Pinpoint the cell where the given text exists, returning its [X, Y] midpoint coordinate. 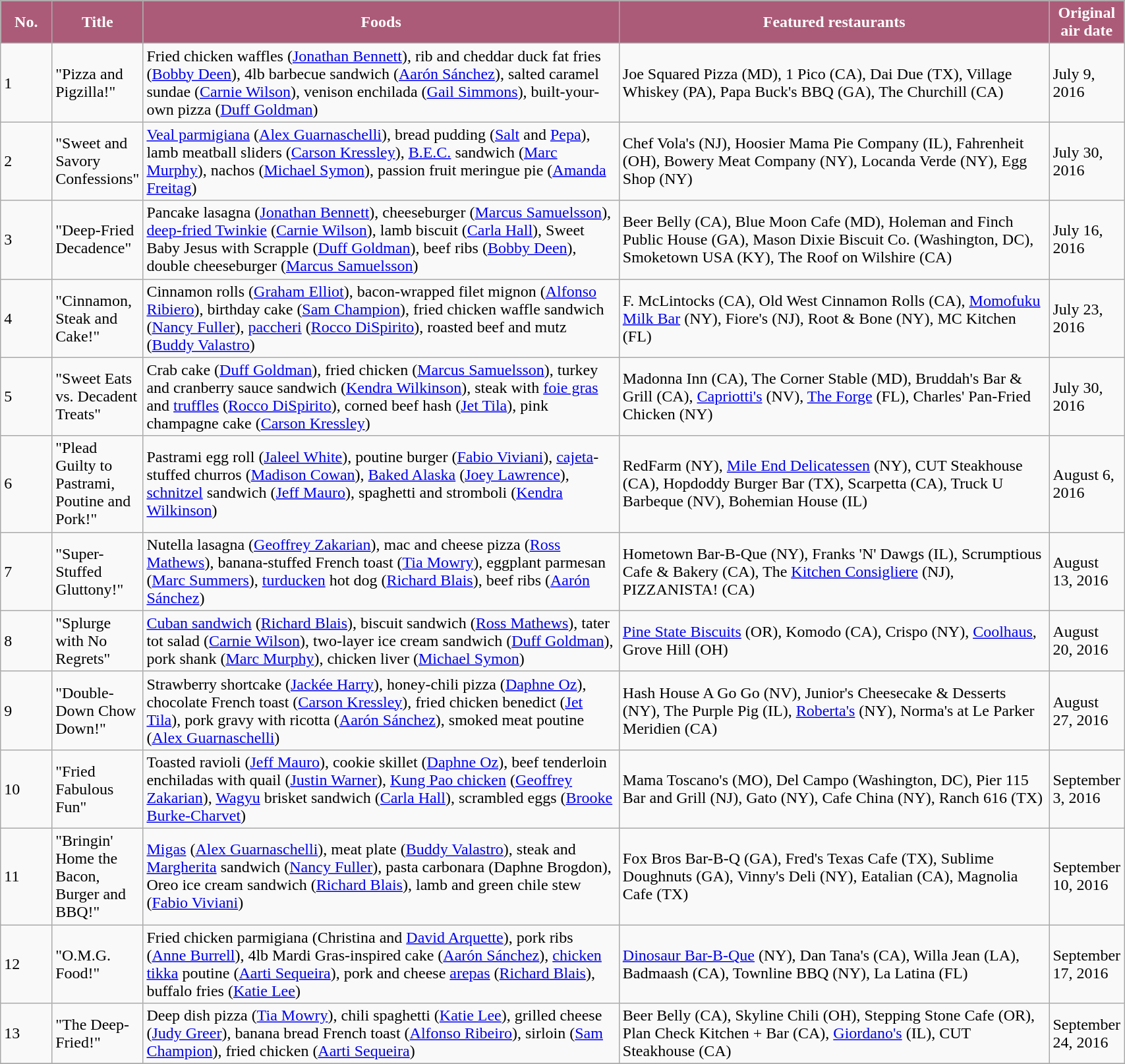
Joe Squared Pizza (MD), 1 Pico (CA), Dai Due (TX), Village Whiskey (PA), Papa Buck's BBQ (GA), The Churchill (CA) [834, 83]
6 [26, 484]
Chef Vola's (NJ), Hoosier Mama Pie Company (IL), Fahrenheit (OH), Bowery Meat Company (NY), Locanda Verde (NY), Egg Shop (NY) [834, 161]
Hometown Bar-B-Que (NY), Franks 'N' Dawgs (IL), Scrumptious Cafe & Bakery (CA), The Kitchen Consigliere (NJ), PIZZANISTA! (CA) [834, 571]
"Double-Down Chow Down!" [98, 711]
"O.M.G. Food!" [98, 964]
7 [26, 571]
September 24, 2016 [1087, 1034]
Featured restaurants [834, 22]
F. McLintocks (CA), Old West Cinnamon Rolls (CA), Momofuku Milk Bar (NY), Fiore's (NJ), Root & Bone (NY), MC Kitchen (FL) [834, 318]
"Sweet Eats vs. Decadent Treats" [98, 397]
September 17, 2016 [1087, 964]
Fox Bros Bar-B-Q (GA), Fred's Texas Cafe (TX), Sublime Doughnuts (GA), Vinny's Deli (NY), Eatalian (CA), Magnolia Cafe (TX) [834, 876]
2 [26, 161]
Dinosaur Bar-B-Que (NY), Dan Tana's (CA), Willa Jean (LA), Badmaash (CA), Townline BBQ (NY), La Latina (FL) [834, 964]
"Cinnamon, Steak and Cake!" [98, 318]
"Splurge with No Regrets" [98, 641]
Pine State Biscuits (OR), Komodo (CA), Crispo (NY), Coolhaus, Grove Hill (OH) [834, 641]
4 [26, 318]
"Super-Stuffed Gluttony!" [98, 571]
"Sweet and Savory Confessions" [98, 161]
"Pizza and Pigzilla!" [98, 83]
10 [26, 788]
"The Deep-Fried!" [98, 1034]
August 13, 2016 [1087, 571]
Madonna Inn (CA), The Corner Stable (MD), Bruddah's Bar & Grill (CA), Capriotti's (NV), The Forge (FL), Charles' Pan-Fried Chicken (NY) [834, 397]
12 [26, 964]
Original air date [1087, 22]
11 [26, 876]
8 [26, 641]
July 9, 2016 [1087, 83]
"Bringin' Home the Bacon, Burger and BBQ!" [98, 876]
No. [26, 22]
Foods [381, 22]
August 27, 2016 [1087, 711]
"Plead Guilty to Pastrami, Poutine and Pork!" [98, 484]
July 23, 2016 [1087, 318]
Title [98, 22]
3 [26, 240]
Beer Belly (CA), Skyline Chili (OH), Stepping Stone Cafe (OR), Plan Check Kitchen + Bar (CA), Giordano's (IL), CUT Steakhouse (CA) [834, 1034]
5 [26, 397]
August 6, 2016 [1087, 484]
Hash House A Go Go (NV), Junior's Cheesecake & Desserts (NY), The Purple Pig (IL), Roberta's (NY), Norma's at Le Parker Meridien (CA) [834, 711]
RedFarm (NY), Mile End Delicatessen (NY), CUT Steakhouse (CA), Hopdoddy Burger Bar (TX), Scarpetta (CA), Truck U Barbeque (NV), Bohemian House (IL) [834, 484]
1 [26, 83]
July 16, 2016 [1087, 240]
Mama Toscano's (MO), Del Campo (Washington, DC), Pier 115 Bar and Grill (NJ), Gato (NY), Cafe China (NY), Ranch 616 (TX) [834, 788]
September 3, 2016 [1087, 788]
August 20, 2016 [1087, 641]
9 [26, 711]
"Fried Fabulous Fun" [98, 788]
13 [26, 1034]
September 10, 2016 [1087, 876]
"Deep-Fried Decadence" [98, 240]
